Extract the [x, y] coordinate from the center of the cell holding the provided text.  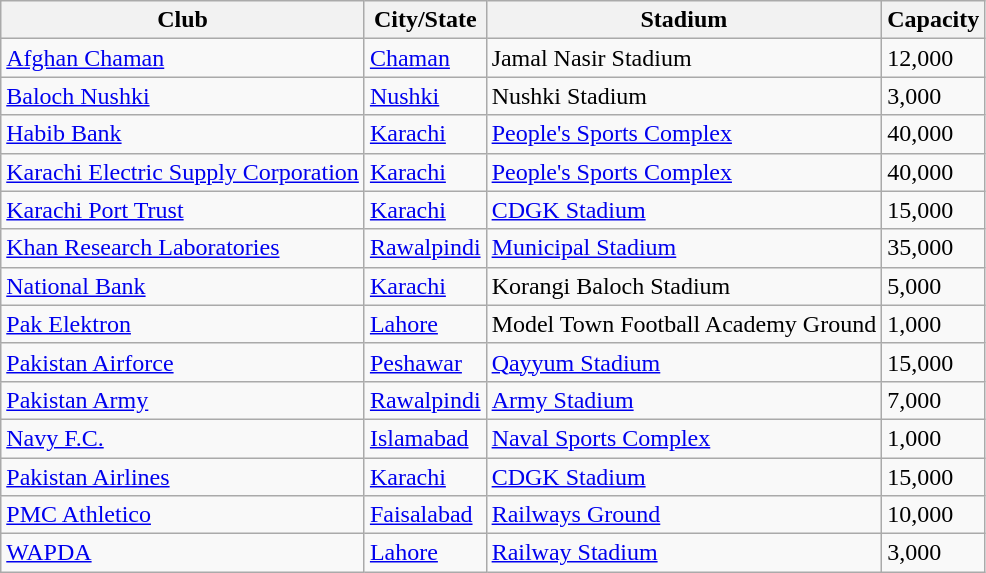
Baloch Nushki [183, 96]
Pak Elektron [183, 324]
Pakistan Airlines [183, 477]
Habib Bank [183, 134]
Afghan Chaman [183, 58]
Islamabad [425, 438]
5,000 [934, 286]
Army Stadium [684, 400]
Municipal Stadium [684, 248]
Pakistan Army [183, 400]
Stadium [684, 20]
Karachi Electric Supply Corporation [183, 172]
Naval Sports Complex [684, 438]
Qayyum Stadium [684, 362]
PMC Athletico [183, 515]
Club [183, 20]
Korangi Baloch Stadium [684, 286]
Capacity [934, 20]
Karachi Port Trust [183, 210]
Jamal Nasir Stadium [684, 58]
Navy F.C. [183, 438]
Khan Research Laboratories [183, 248]
Model Town Football Academy Ground [684, 324]
WAPDA [183, 553]
National Bank [183, 286]
Nushki Stadium [684, 96]
35,000 [934, 248]
10,000 [934, 515]
Peshawar [425, 362]
Chaman [425, 58]
City/State [425, 20]
Railways Ground [684, 515]
12,000 [934, 58]
7,000 [934, 400]
Nushki [425, 96]
Faisalabad [425, 515]
Railway Stadium [684, 553]
Pakistan Airforce [183, 362]
